Scan for the cell matching the given text and deliver its (X, Y) coordinate at center. 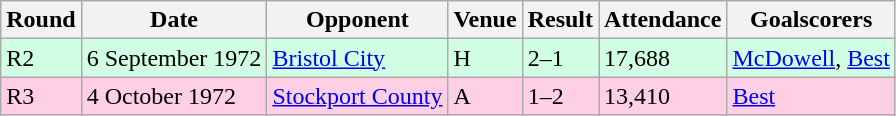
Result (560, 20)
4 October 1972 (174, 96)
Round (41, 20)
A (485, 96)
1–2 (560, 96)
6 September 1972 (174, 58)
R2 (41, 58)
Goalscorers (811, 20)
Attendance (663, 20)
Stockport County (358, 96)
Bristol City (358, 58)
17,688 (663, 58)
McDowell, Best (811, 58)
R3 (41, 96)
Opponent (358, 20)
13,410 (663, 96)
Venue (485, 20)
Best (811, 96)
2–1 (560, 58)
H (485, 58)
Date (174, 20)
